Extract the (X, Y) coordinate from the center of the cell holding the provided text.  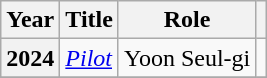
Role (186, 20)
2024 (30, 58)
Year (30, 20)
Title (90, 20)
Yoon Seul-gi (186, 58)
Pilot (90, 58)
